Scan for the cell matching the given text and deliver its (X, Y) coordinate at center. 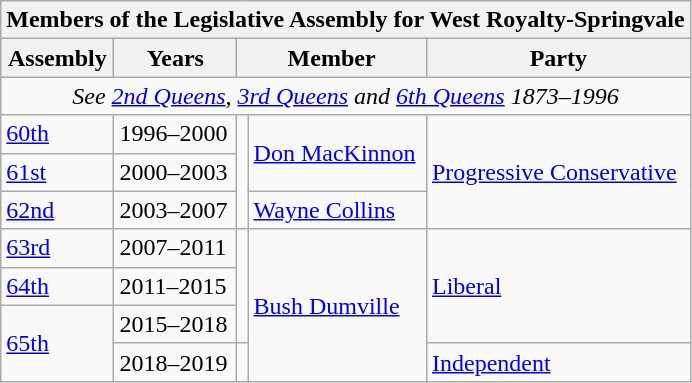
Don MacKinnon (337, 153)
Member (332, 58)
Years (176, 58)
Party (558, 58)
Independent (558, 362)
61st (58, 172)
Wayne Collins (337, 210)
2018–2019 (176, 362)
Members of the Legislative Assembly for West Royalty-Springvale (346, 20)
64th (58, 286)
Progressive Conservative (558, 172)
1996–2000 (176, 134)
63rd (58, 248)
Assembly (58, 58)
2011–2015 (176, 286)
2003–2007 (176, 210)
65th (58, 343)
2000–2003 (176, 172)
2007–2011 (176, 248)
60th (58, 134)
62nd (58, 210)
See 2nd Queens, 3rd Queens and 6th Queens 1873–1996 (346, 96)
2015–2018 (176, 324)
Bush Dumville (337, 305)
Liberal (558, 286)
